Scan for the cell matching the given text and deliver its [x, y] coordinate at center. 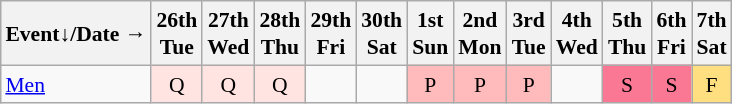
F [712, 84]
Men [76, 84]
2ndMon [480, 33]
26thTue [176, 33]
5thThu [628, 33]
30thSat [382, 33]
4thWed [577, 33]
3rdTue [529, 33]
28thThu [280, 33]
Event↓/Date → [76, 33]
6thFri [671, 33]
7thSat [712, 33]
1stSun [430, 33]
29thFri [330, 33]
27thWed [228, 33]
